Return the (X, Y) coordinate for the center point of the cell that contains the specified text.  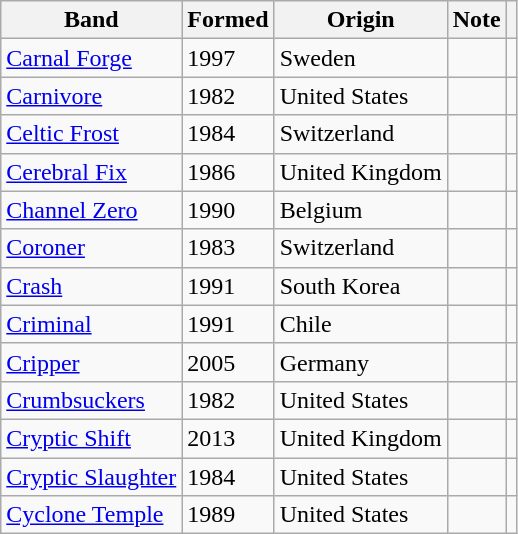
South Korea (360, 286)
1989 (228, 515)
Formed (228, 20)
Criminal (92, 324)
2013 (228, 438)
1990 (228, 210)
Coroner (92, 248)
Sweden (360, 58)
2005 (228, 362)
1986 (228, 172)
Chile (360, 324)
Cryptic Slaughter (92, 477)
Channel Zero (92, 210)
Note (476, 20)
1997 (228, 58)
1983 (228, 248)
Cyclone Temple (92, 515)
Carnivore (92, 96)
Cerebral Fix (92, 172)
Germany (360, 362)
Cripper (92, 362)
Cryptic Shift (92, 438)
Crash (92, 286)
Celtic Frost (92, 134)
Crumbsuckers (92, 400)
Carnal Forge (92, 58)
Belgium (360, 210)
Origin (360, 20)
Band (92, 20)
